From the cell containing the given text, extract its center point as (x, y) coordinate. 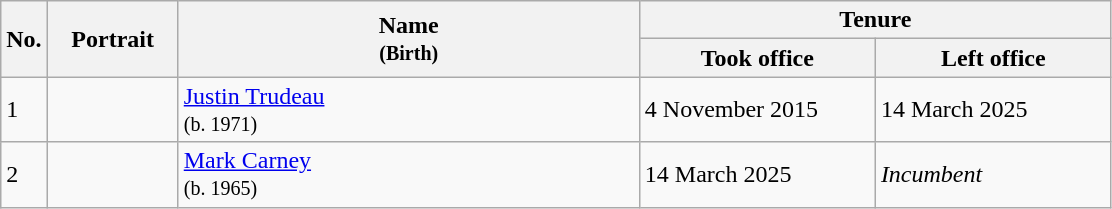
4 November 2015 (757, 110)
Tenure (875, 20)
Took office (757, 58)
1 (24, 110)
Incumbent (993, 174)
2 (24, 174)
Justin Trudeau(b. 1971) (408, 110)
Left office (993, 58)
Portrait (112, 39)
No. (24, 39)
Mark Carney(b. 1965) (408, 174)
Name(Birth) (408, 39)
